Scan for the cell matching the given text and deliver its [X, Y] coordinate at center. 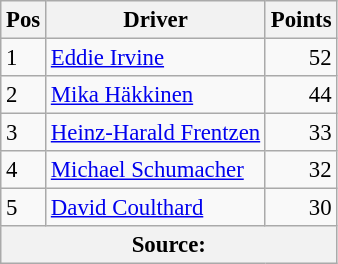
Points [300, 20]
Heinz-Harald Frentzen [156, 133]
Source: [169, 245]
David Coulthard [156, 208]
2 [24, 95]
32 [300, 170]
Michael Schumacher [156, 170]
5 [24, 208]
Pos [24, 20]
30 [300, 208]
Eddie Irvine [156, 58]
44 [300, 95]
Mika Häkkinen [156, 95]
Driver [156, 20]
52 [300, 58]
33 [300, 133]
3 [24, 133]
4 [24, 170]
1 [24, 58]
